Scan for the cell matching the given text and deliver its (X, Y) coordinate at center. 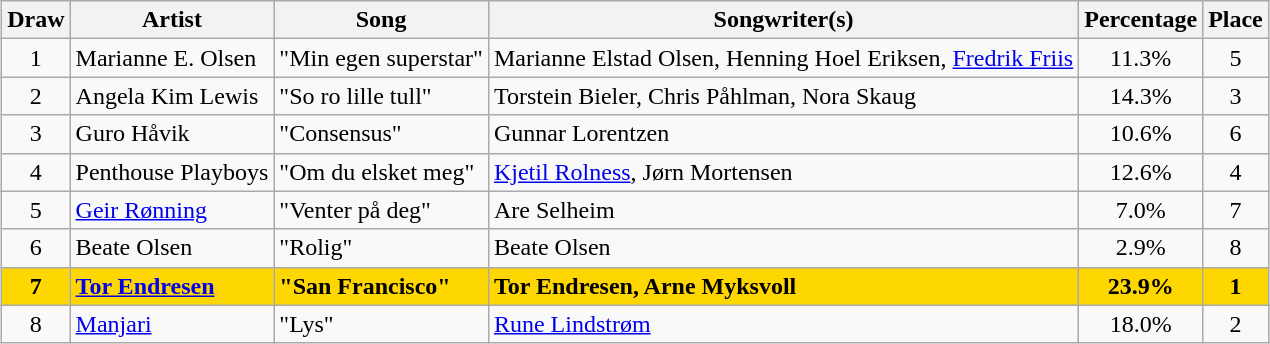
Torstein Bieler, Chris Påhlman, Nora Skaug (783, 96)
23.9% (1141, 286)
"Rolig" (382, 248)
Guro Håvik (172, 134)
Geir Rønning (172, 210)
Place (1236, 20)
18.0% (1141, 324)
Songwriter(s) (783, 20)
"Consensus" (382, 134)
Penthouse Playboys (172, 172)
7.0% (1141, 210)
14.3% (1141, 96)
"So ro lille tull" (382, 96)
Marianne E. Olsen (172, 58)
12.6% (1141, 172)
Tor Endresen, Arne Myksvoll (783, 286)
"Om du elsket meg" (382, 172)
Artist (172, 20)
Tor Endresen (172, 286)
Percentage (1141, 20)
Marianne Elstad Olsen, Henning Hoel Eriksen, Fredrik Friis (783, 58)
Kjetil Rolness, Jørn Mortensen (783, 172)
Manjari (172, 324)
"Venter på deg" (382, 210)
Gunnar Lorentzen (783, 134)
2.9% (1141, 248)
Angela Kim Lewis (172, 96)
11.3% (1141, 58)
Draw (36, 20)
"San Francisco" (382, 286)
Are Selheim (783, 210)
"Min egen superstar" (382, 58)
Rune Lindstrøm (783, 324)
Song (382, 20)
"Lys" (382, 324)
10.6% (1141, 134)
